Find where the given text appears and provide that cell's center as [x, y] coordinate. 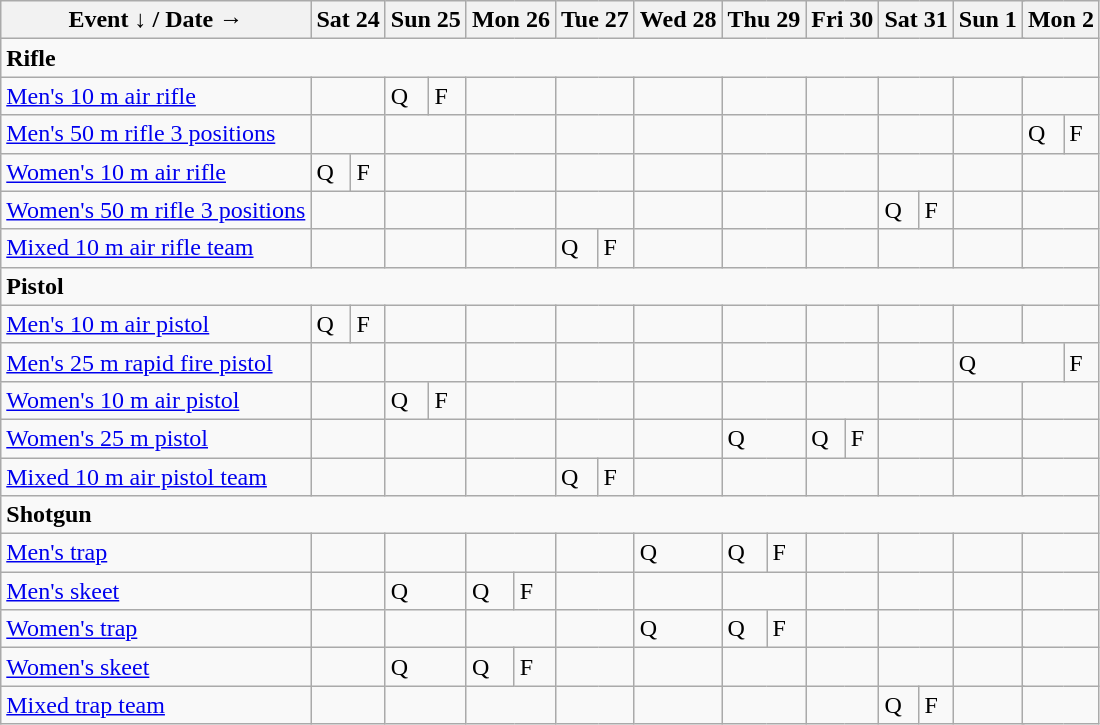
Women's 10 m air pistol [156, 400]
Sat 24 [348, 20]
Sat 31 [916, 20]
Women's 25 m pistol [156, 438]
Mixed 10 m air rifle team [156, 248]
Mon 26 [510, 20]
Sun 1 [988, 20]
Men's skeet [156, 591]
Sun 25 [426, 20]
Rifle [550, 58]
Pistol [550, 286]
Men's trap [156, 553]
Thu 29 [764, 20]
Event ↓ / Date → [156, 20]
Women's skeet [156, 667]
Men's 10 m air rifle [156, 96]
Tue 27 [594, 20]
Women's trap [156, 629]
Men's 10 m air pistol [156, 324]
Women's 10 m air rifle [156, 172]
Mon 2 [1060, 20]
Women's 50 m rifle 3 positions [156, 210]
Wed 28 [678, 20]
Fri 30 [842, 20]
Men's 50 m rifle 3 positions [156, 134]
Men's 25 m rapid fire pistol [156, 362]
Shotgun [550, 515]
Mixed 10 m air pistol team [156, 477]
Mixed trap team [156, 705]
